Pinpoint the cell where the given text exists, returning its (x, y) midpoint coordinate. 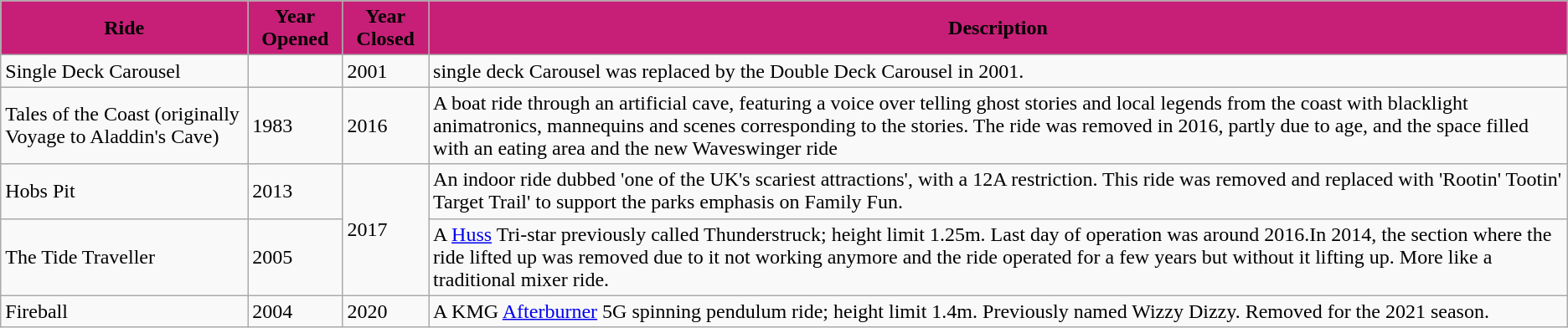
single deck Carousel was replaced by the Double Deck Carousel in 2001. (998, 71)
2020 (385, 311)
1983 (295, 126)
The Tide Traveller (124, 257)
Tales of the Coast (originally Voyage to Aladdin's Cave) (124, 126)
A KMG Afterburner 5G spinning pendulum ride; height limit 1.4m. Previously named Wizzy Dizzy. Removed for the 2021 season. (998, 311)
2001 (385, 71)
2017 (385, 229)
2016 (385, 126)
Fireball (124, 311)
Year Opened (295, 28)
Ride (124, 28)
Description (998, 28)
Hobs Pit (124, 191)
Single Deck Carousel (124, 71)
2005 (295, 257)
Year Closed (385, 28)
2004 (295, 311)
2013 (295, 191)
